Output the [X, Y] coordinate of the center of the cell containing the given text.  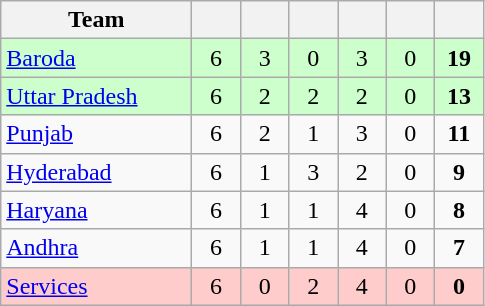
19 [460, 58]
13 [460, 96]
Baroda [96, 58]
Hyderabad [96, 172]
8 [460, 210]
Team [96, 20]
11 [460, 134]
Haryana [96, 210]
Uttar Pradesh [96, 96]
Services [96, 286]
Punjab [96, 134]
Andhra [96, 248]
7 [460, 248]
9 [460, 172]
